Pinpoint the cell where the given text exists, returning its [X, Y] midpoint coordinate. 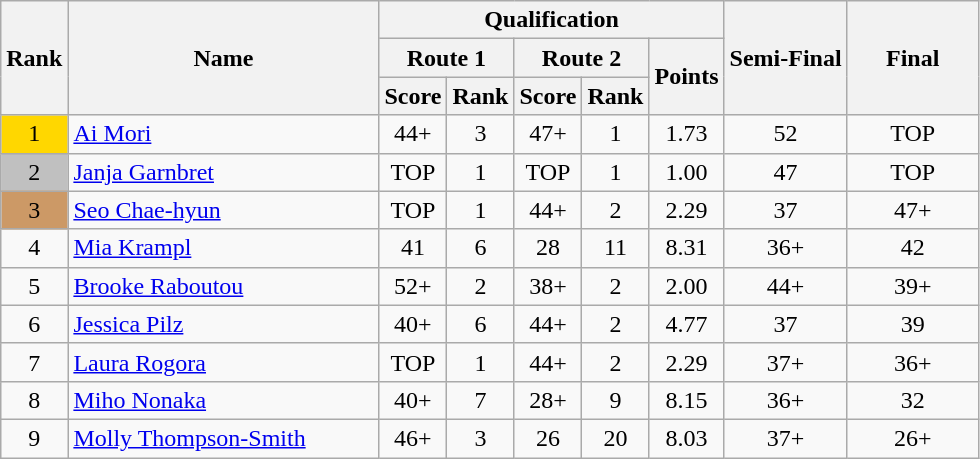
4 [34, 248]
Route 1 [446, 58]
26+ [912, 438]
5 [34, 286]
26 [548, 438]
47 [786, 172]
11 [616, 248]
Qualification [552, 20]
Janja Garnbret [224, 172]
8.03 [686, 438]
28 [548, 248]
52 [786, 134]
4.77 [686, 324]
Points [686, 77]
20 [616, 438]
Laura Rogora [224, 362]
42 [912, 248]
Molly Thompson-Smith [224, 438]
8.15 [686, 400]
Brooke Raboutou [224, 286]
32 [912, 400]
8.31 [686, 248]
Ai Mori [224, 134]
Name [224, 58]
Semi-Final [786, 58]
1.00 [686, 172]
28+ [548, 400]
Final [912, 58]
Jessica Pilz [224, 324]
46+ [413, 438]
52+ [413, 286]
39 [912, 324]
41 [413, 248]
39+ [912, 286]
2.00 [686, 286]
38+ [548, 286]
1.73 [686, 134]
Miho Nonaka [224, 400]
Route 2 [582, 58]
Mia Krampl [224, 248]
Seo Chae-hyun [224, 210]
8 [34, 400]
